Scan for the cell matching the given text and deliver its [X, Y] coordinate at center. 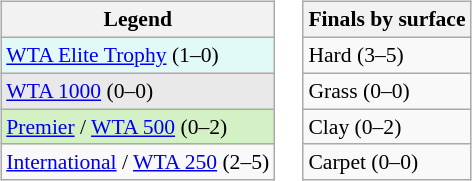
Clay (0–2) [386, 127]
Premier / WTA 500 (0–2) [138, 127]
Hard (3–5) [386, 55]
Carpet (0–0) [386, 162]
Grass (0–0) [386, 91]
WTA 1000 (0–0) [138, 91]
International / WTA 250 (2–5) [138, 162]
WTA Elite Trophy (1–0) [138, 55]
Legend [138, 20]
Finals by surface [386, 20]
